Determine the [X, Y] coordinate at the center of the cell enclosing the given text.  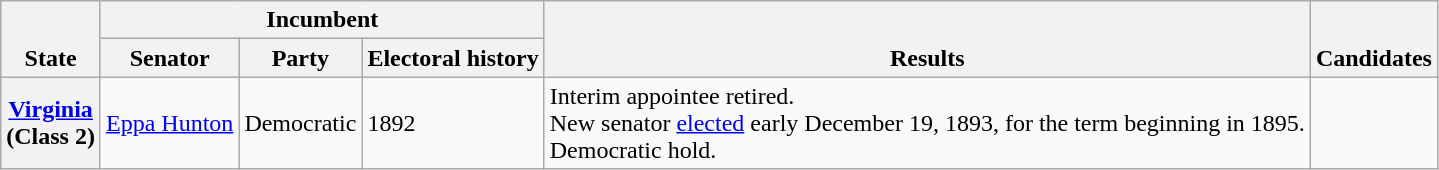
Eppa Hunton [169, 123]
1892 [453, 123]
Candidates [1374, 39]
Electoral history [453, 58]
Democratic [300, 123]
Virginia(Class 2) [51, 123]
State [51, 39]
Incumbent [322, 20]
Party [300, 58]
Interim appointee retired.New senator elected early December 19, 1893, for the term beginning in 1895.Democratic hold. [927, 123]
Results [927, 39]
Senator [169, 58]
